Detect which cell encompasses the target text, then output its (x, y) center coordinate. 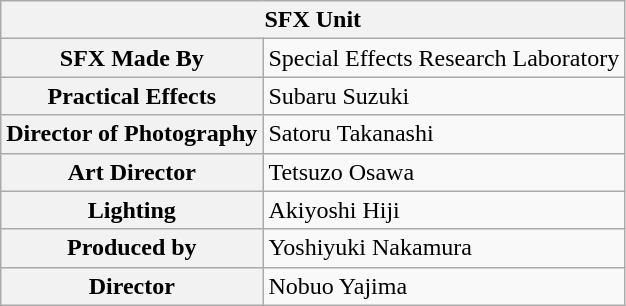
Practical Effects (132, 96)
Director (132, 286)
Yoshiyuki Nakamura (444, 248)
SFX Made By (132, 58)
Director of Photography (132, 134)
Lighting (132, 210)
Special Effects Research Laboratory (444, 58)
Satoru Takanashi (444, 134)
Akiyoshi Hiji (444, 210)
Produced by (132, 248)
SFX Unit (313, 20)
Tetsuzo Osawa (444, 172)
Nobuo Yajima (444, 286)
Art Director (132, 172)
Subaru Suzuki (444, 96)
